Determine the [x, y] coordinate at the center of the cell enclosing the given text.  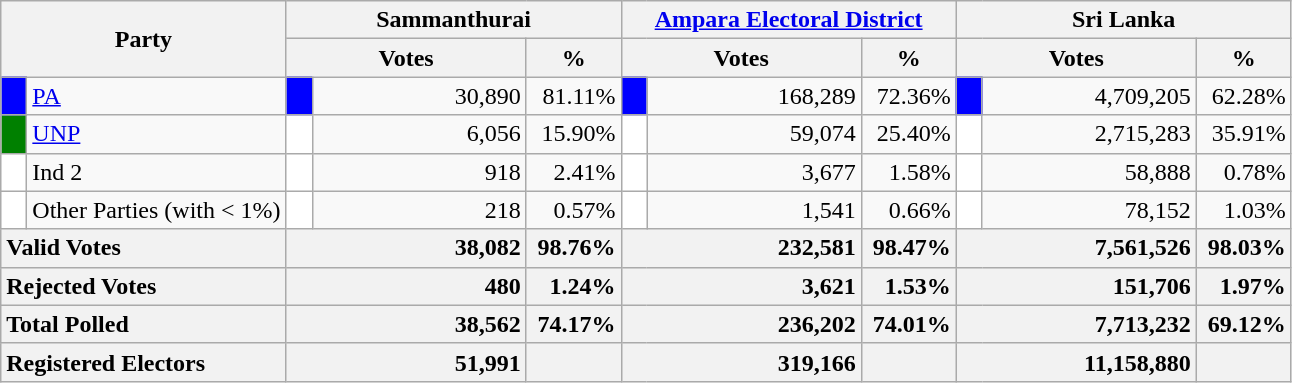
218 [419, 210]
151,706 [1076, 286]
62.28% [1244, 96]
78,152 [1089, 210]
30,890 [419, 96]
Ampara Electoral District [788, 20]
Ind 2 [156, 172]
59,074 [754, 134]
2,715,283 [1089, 134]
11,158,880 [1076, 362]
Sammanthurai [454, 20]
1.24% [574, 286]
Registered Electors [144, 362]
98.47% [908, 248]
69.12% [1244, 324]
6,056 [419, 134]
Valid Votes [144, 248]
3,621 [741, 286]
1.53% [908, 286]
UNP [156, 134]
35.91% [1244, 134]
98.76% [574, 248]
15.90% [574, 134]
72.36% [908, 96]
Sri Lanka [1124, 20]
38,562 [406, 324]
Party [144, 39]
PA [156, 96]
0.78% [1244, 172]
7,561,526 [1076, 248]
81.11% [574, 96]
7,713,232 [1076, 324]
918 [419, 172]
1.58% [908, 172]
319,166 [741, 362]
98.03% [1244, 248]
25.40% [908, 134]
0.66% [908, 210]
1,541 [754, 210]
74.17% [574, 324]
Total Polled [144, 324]
0.57% [574, 210]
Other Parties (with < 1%) [156, 210]
1.97% [1244, 286]
58,888 [1089, 172]
Rejected Votes [144, 286]
232,581 [741, 248]
3,677 [754, 172]
51,991 [406, 362]
480 [406, 286]
1.03% [1244, 210]
236,202 [741, 324]
2.41% [574, 172]
74.01% [908, 324]
168,289 [754, 96]
38,082 [406, 248]
4,709,205 [1089, 96]
